Locate the cell with the specified text and output its [X, Y] center coordinate. 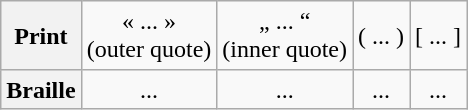
[ ... ] [438, 36]
Braille [41, 89]
„ ... “(inner quote) [285, 36]
Print [41, 36]
( ... ) [380, 36]
« ... »(outer quote) [149, 36]
